Output the (x, y) coordinate of the center of the cell containing the given text.  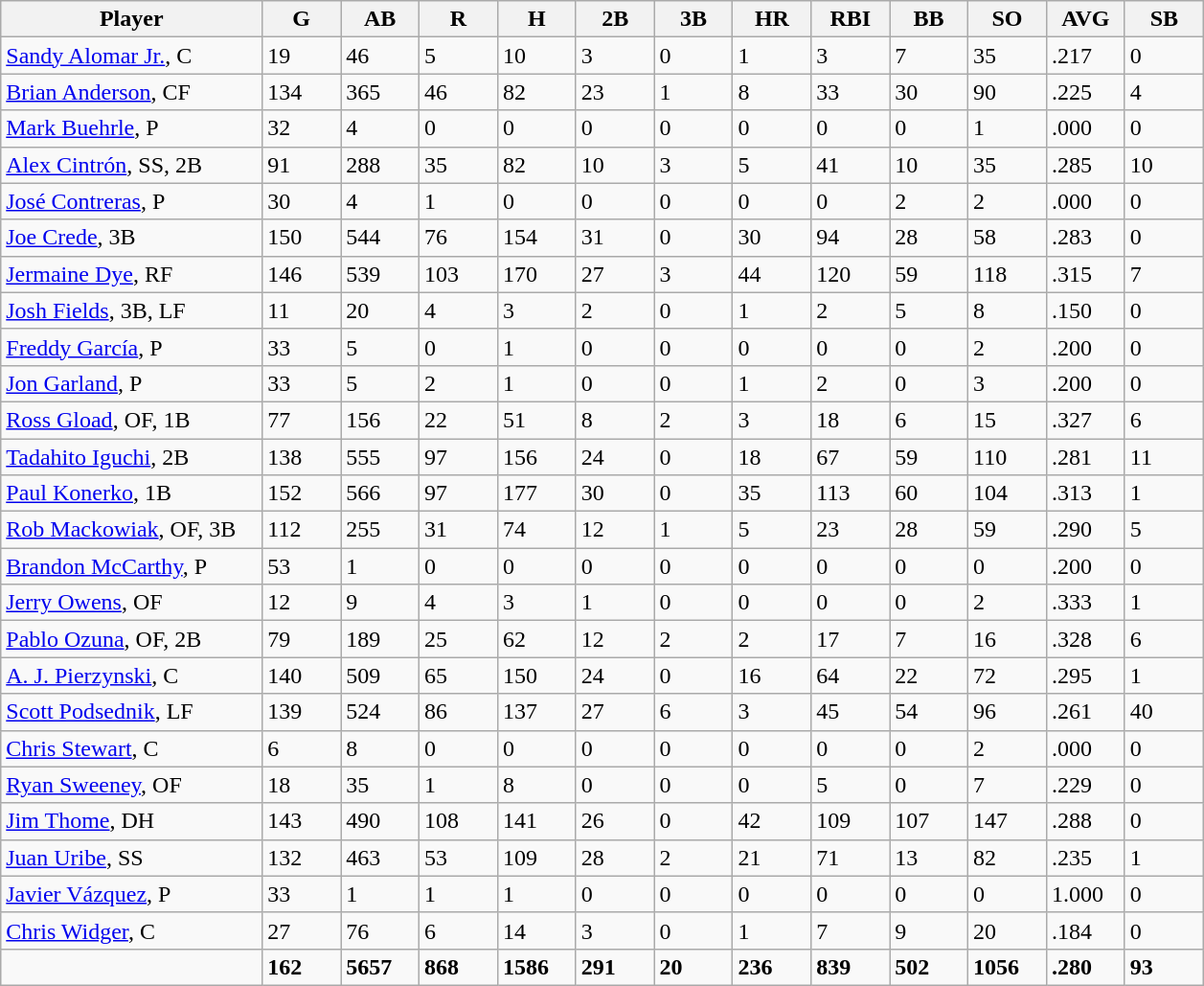
143 (302, 821)
868 (458, 967)
.283 (1085, 238)
HR (772, 19)
189 (380, 639)
AB (380, 19)
77 (302, 420)
25 (458, 639)
14 (536, 930)
67 (851, 457)
93 (1164, 967)
Sandy Alomar Jr., C (132, 56)
555 (380, 457)
170 (536, 274)
Brian Anderson, CF (132, 92)
AVG (1085, 19)
146 (302, 274)
R (458, 19)
2B (615, 19)
BB (929, 19)
365 (380, 92)
.313 (1085, 493)
140 (302, 676)
Javier Vázquez, P (132, 894)
.184 (1085, 930)
Rob Mackowiak, OF, 3B (132, 530)
.261 (1085, 712)
.288 (1085, 821)
40 (1164, 712)
H (536, 19)
Joe Crede, 3B (132, 238)
17 (851, 639)
65 (458, 676)
Paul Konerko, 1B (132, 493)
113 (851, 493)
288 (380, 165)
42 (772, 821)
Alex Cintrón, SS, 2B (132, 165)
138 (302, 457)
Player (132, 19)
132 (302, 858)
45 (851, 712)
94 (851, 238)
Ryan Sweeney, OF (132, 785)
86 (458, 712)
.327 (1085, 420)
58 (1008, 238)
Pablo Ozuna, OF, 2B (132, 639)
26 (615, 821)
524 (380, 712)
90 (1008, 92)
Mark Buehrle, P (132, 128)
490 (380, 821)
147 (1008, 821)
G (302, 19)
463 (380, 858)
60 (929, 493)
.285 (1085, 165)
Juan Uribe, SS (132, 858)
54 (929, 712)
19 (302, 56)
SO (1008, 19)
.333 (1085, 603)
.315 (1085, 274)
118 (1008, 274)
Tadahito Iguchi, 2B (132, 457)
Jermaine Dye, RF (132, 274)
SB (1164, 19)
RBI (851, 19)
1586 (536, 967)
Ross Gload, OF, 1B (132, 420)
.235 (1085, 858)
139 (302, 712)
.295 (1085, 676)
152 (302, 493)
104 (1008, 493)
74 (536, 530)
236 (772, 967)
.290 (1085, 530)
509 (380, 676)
51 (536, 420)
3B (693, 19)
.217 (1085, 56)
Freddy García, P (132, 347)
.328 (1085, 639)
Jon Garland, P (132, 383)
96 (1008, 712)
141 (536, 821)
Brandon McCarthy, P (132, 566)
21 (772, 858)
502 (929, 967)
72 (1008, 676)
Chris Widger, C (132, 930)
79 (302, 639)
112 (302, 530)
110 (1008, 457)
1056 (1008, 967)
Chris Stewart, C (132, 748)
137 (536, 712)
539 (380, 274)
255 (380, 530)
13 (929, 858)
.280 (1085, 967)
134 (302, 92)
107 (929, 821)
1.000 (1085, 894)
44 (772, 274)
839 (851, 967)
120 (851, 274)
.281 (1085, 457)
544 (380, 238)
41 (851, 165)
Jerry Owens, OF (132, 603)
91 (302, 165)
108 (458, 821)
A. J. Pierzynski, C (132, 676)
.229 (1085, 785)
566 (380, 493)
154 (536, 238)
291 (615, 967)
103 (458, 274)
32 (302, 128)
José Contreras, P (132, 201)
62 (536, 639)
5657 (380, 967)
15 (1008, 420)
71 (851, 858)
Scott Podsednik, LF (132, 712)
Jim Thome, DH (132, 821)
.225 (1085, 92)
Josh Fields, 3B, LF (132, 310)
.150 (1085, 310)
162 (302, 967)
64 (851, 676)
177 (536, 493)
